Return the [x, y] coordinate for the center point of the cell that contains the specified text.  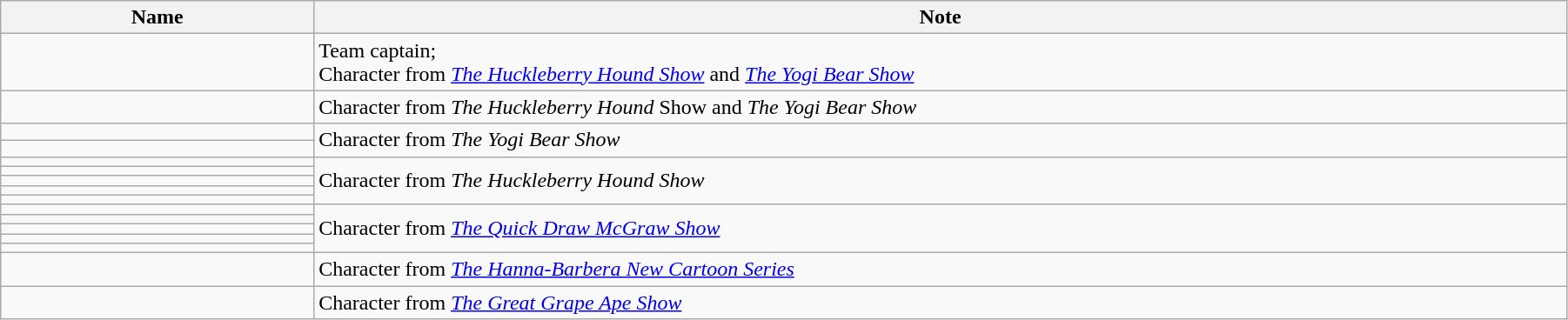
Character from The Hanna-Barbera New Cartoon Series [941, 270]
Character from The Huckleberry Hound Show and The Yogi Bear Show [941, 107]
Character from The Quick Draw McGraw Show [941, 228]
Team captain;Character from The Huckleberry Hound Show and The Yogi Bear Show [941, 63]
Character from The Great Grape Ape Show [941, 303]
Character from The Yogi Bear Show [941, 140]
Note [941, 17]
Name [157, 17]
Character from The Huckleberry Hound Show [941, 181]
